Return [x, y] of the center of cell containing provided text 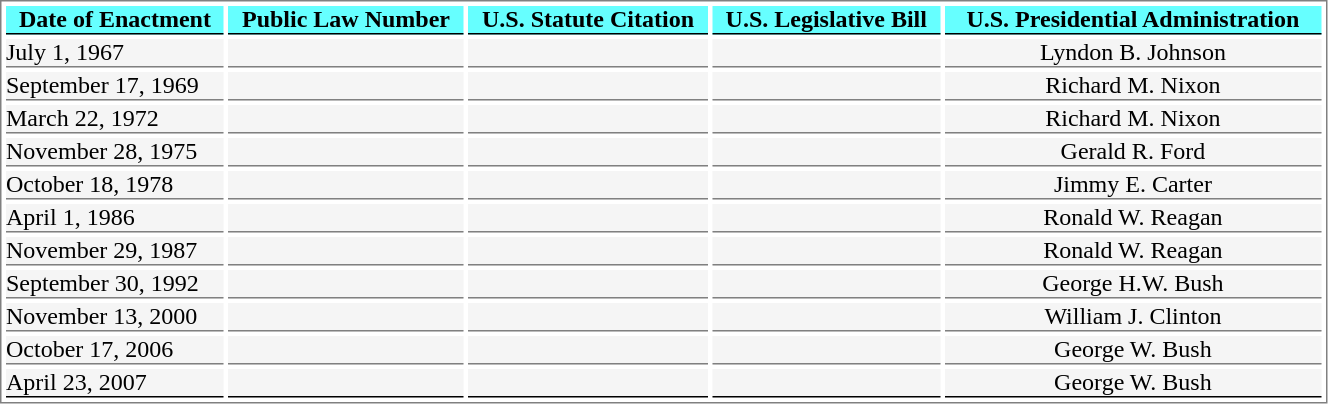
November 28, 1975 [115, 152]
April 1, 1986 [115, 218]
September 30, 1992 [115, 284]
October 18, 1978 [115, 185]
October 17, 2006 [115, 350]
Lyndon B. Johnson [1134, 53]
Public Law Number [346, 20]
Gerald R. Ford [1134, 152]
U.S. Presidential Administration [1134, 20]
Date of Enactment [115, 20]
November 29, 1987 [115, 251]
Jimmy E. Carter [1134, 185]
September 17, 1969 [115, 86]
April 23, 2007 [115, 383]
U.S. Legislative Bill [826, 20]
William J. Clinton [1134, 317]
November 13, 2000 [115, 317]
March 22, 1972 [115, 119]
July 1, 1967 [115, 53]
George H.W. Bush [1134, 284]
U.S. Statute Citation [588, 20]
